Output the [x, y] coordinate of the center of the cell containing the given text.  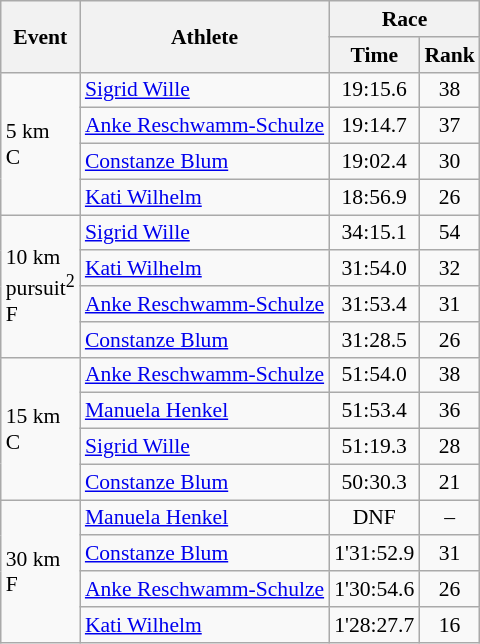
36 [450, 411]
19:14.7 [374, 126]
21 [450, 482]
31:53.4 [374, 304]
31:54.0 [374, 269]
1'28:27.7 [374, 625]
28 [450, 447]
Time [374, 55]
5 km C [40, 143]
32 [450, 269]
Race [404, 19]
51:54.0 [374, 375]
DNF [374, 518]
1'31:52.9 [374, 554]
16 [450, 625]
1'30:54.6 [374, 589]
54 [450, 233]
50:30.3 [374, 482]
Event [40, 36]
19:15.6 [374, 90]
19:02.4 [374, 162]
Rank [450, 55]
37 [450, 126]
51:19.3 [374, 447]
– [450, 518]
10 km pursuit2 F [40, 286]
30 km F [40, 571]
34:15.1 [374, 233]
18:56.9 [374, 197]
Athlete [204, 36]
30 [450, 162]
15 km C [40, 428]
51:53.4 [374, 411]
31:28.5 [374, 340]
